Provide the [X, Y] coordinate of the cell's center where the given text is located.  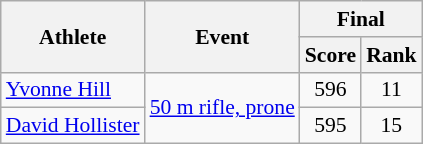
595 [330, 126]
Event [222, 36]
596 [330, 90]
Rank [392, 55]
11 [392, 90]
Final [361, 19]
Score [330, 55]
Yvonne Hill [73, 90]
15 [392, 126]
50 m rifle, prone [222, 108]
Athlete [73, 36]
David Hollister [73, 126]
